Return the [x, y] coordinate for the center point of the cell that contains the specified text.  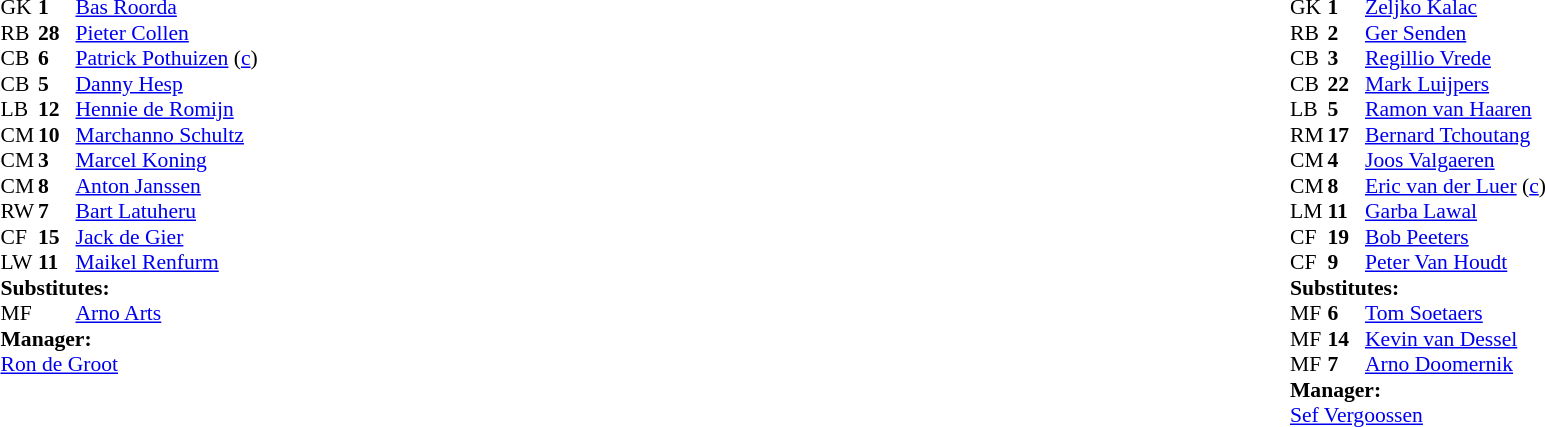
Danny Hesp [167, 84]
LW [19, 263]
RM [1309, 135]
Manager: [128, 339]
Marcel Koning [167, 161]
Substitutes: [128, 288]
Marchanno Schultz [167, 135]
RW [19, 211]
Maikel Renfurm [167, 263]
28 [57, 33]
Ron de Groot [128, 365]
10 [57, 135]
Anton Janssen [167, 186]
9 [1346, 263]
12 [57, 109]
17 [1346, 135]
22 [1346, 84]
Arno Arts [167, 313]
15 [57, 237]
Patrick Pothuizen (c) [167, 59]
2 [1346, 33]
19 [1346, 237]
Pieter Collen [167, 33]
LM [1309, 211]
Jack de Gier [167, 237]
Hennie de Romijn [167, 109]
Bart Latuheru [167, 211]
4 [1346, 161]
14 [1346, 339]
